Identify which cell holds the provided text, then report its [X, Y] central coordinate. 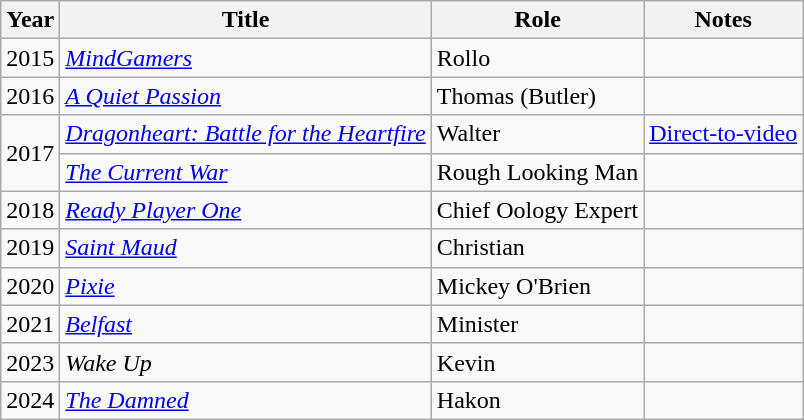
MindGamers [246, 58]
Belfast [246, 324]
2020 [30, 286]
Rollo [537, 58]
Chief Oology Expert [537, 210]
2017 [30, 153]
The Current War [246, 172]
Notes [724, 20]
The Damned [246, 400]
Direct-to-video [724, 134]
Thomas (Butler) [537, 96]
Walter [537, 134]
2016 [30, 96]
Hakon [537, 400]
2015 [30, 58]
2018 [30, 210]
2024 [30, 400]
Year [30, 20]
2023 [30, 362]
Rough Looking Man [537, 172]
Pixie [246, 286]
Kevin [537, 362]
2019 [30, 248]
Christian [537, 248]
Saint Maud [246, 248]
Ready Player One [246, 210]
Wake Up [246, 362]
Minister [537, 324]
2021 [30, 324]
Mickey O'Brien [537, 286]
Role [537, 20]
A Quiet Passion [246, 96]
Dragonheart: Battle for the Heartfire [246, 134]
Title [246, 20]
